Return [x, y] of the center of cell containing provided text 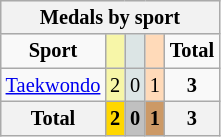
Sport [54, 51]
Taekwondo [54, 85]
Medals by sport [110, 17]
